Extract the (X, Y) coordinate from the center of the cell holding the provided text.  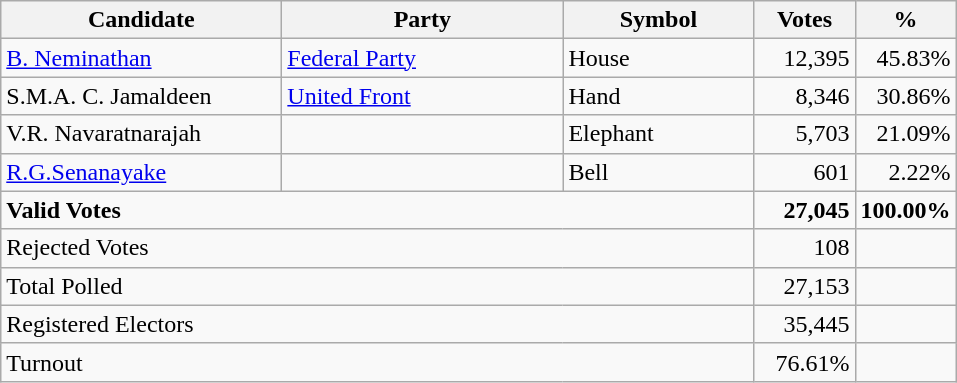
House (658, 58)
% (906, 20)
76.61% (804, 362)
108 (804, 248)
Party (422, 20)
B. Neminathan (142, 58)
5,703 (804, 134)
Total Polled (378, 286)
S.M.A. C. Jamaldeen (142, 96)
12,395 (804, 58)
100.00% (906, 210)
30.86% (906, 96)
45.83% (906, 58)
Bell (658, 172)
Federal Party (422, 58)
21.09% (906, 134)
Valid Votes (378, 210)
Symbol (658, 20)
United Front (422, 96)
35,445 (804, 324)
Elephant (658, 134)
R.G.Senanayake (142, 172)
V.R. Navaratnarajah (142, 134)
Registered Electors (378, 324)
Hand (658, 96)
2.22% (906, 172)
8,346 (804, 96)
27,153 (804, 286)
Votes (804, 20)
Turnout (378, 362)
27,045 (804, 210)
Candidate (142, 20)
601 (804, 172)
Rejected Votes (378, 248)
